Capture the cell that displays the provided text and extract its [X, Y] central coordinate. 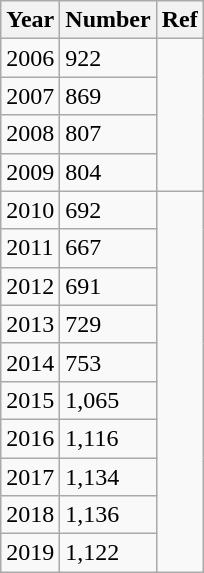
2009 [30, 172]
2007 [30, 96]
2008 [30, 134]
2013 [30, 324]
2006 [30, 58]
2012 [30, 286]
922 [108, 58]
Ref [180, 20]
1,134 [108, 477]
869 [108, 96]
729 [108, 324]
2018 [30, 515]
691 [108, 286]
Number [108, 20]
Year [30, 20]
2019 [30, 553]
1,122 [108, 553]
807 [108, 134]
1,136 [108, 515]
2014 [30, 362]
1,116 [108, 438]
667 [108, 248]
2011 [30, 248]
804 [108, 172]
753 [108, 362]
1,065 [108, 400]
692 [108, 210]
2017 [30, 477]
2015 [30, 400]
2010 [30, 210]
2016 [30, 438]
